Provide the [X, Y] coordinate of the cell's center where the given text is located.  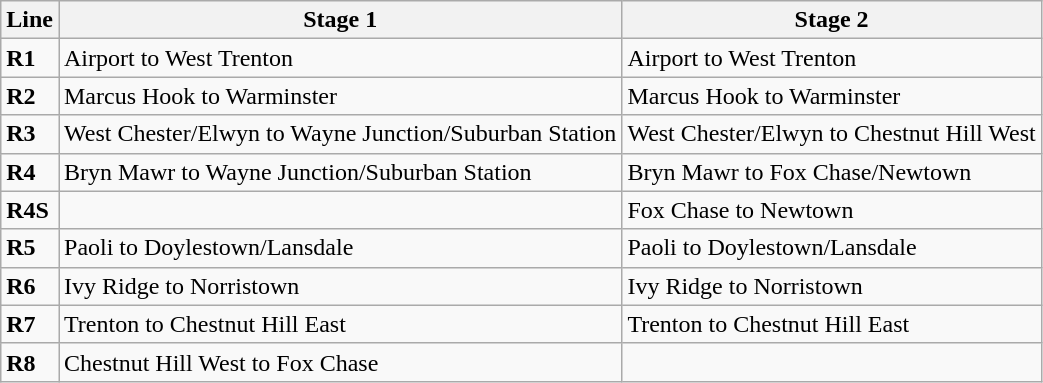
R7 [30, 324]
R8 [30, 362]
R2 [30, 96]
R4S [30, 210]
West Chester/Elwyn to Wayne Junction/Suburban Station [340, 134]
Bryn Mawr to Wayne Junction/Suburban Station [340, 172]
R6 [30, 286]
Stage 2 [832, 20]
R4 [30, 172]
Fox Chase to Newtown [832, 210]
Line [30, 20]
Bryn Mawr to Fox Chase/Newtown [832, 172]
West Chester/Elwyn to Chestnut Hill West [832, 134]
Chestnut Hill West to Fox Chase [340, 362]
R5 [30, 248]
R3 [30, 134]
R1 [30, 58]
Stage 1 [340, 20]
